Determine the [X, Y] coordinate at the center of the cell enclosing the given text.  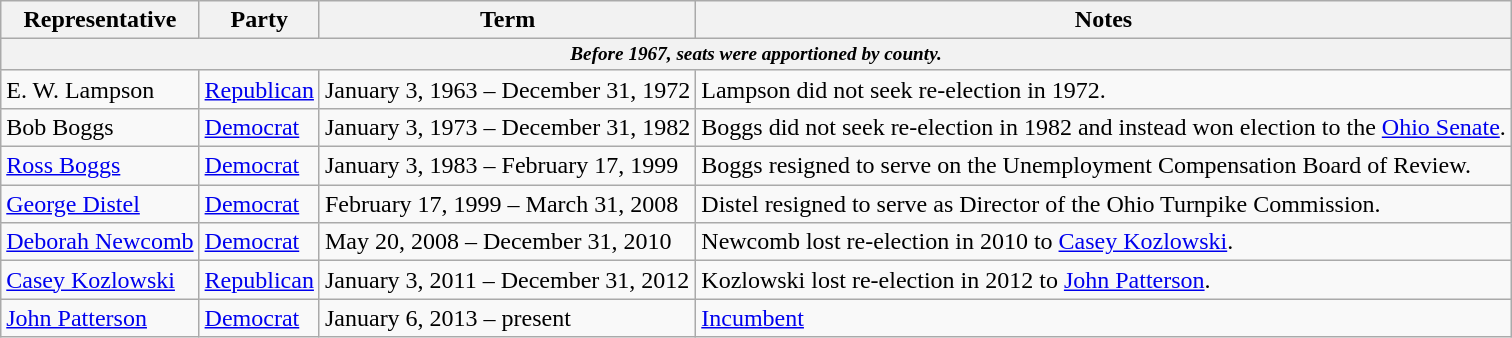
Bob Boggs [100, 128]
John Patterson [100, 318]
George Distel [100, 204]
Casey Kozlowski [100, 280]
Ross Boggs [100, 166]
Boggs resigned to serve on the Unemployment Compensation Board of Review. [1104, 166]
January 3, 1973 – December 31, 1982 [507, 128]
Newcomb lost re-election in 2010 to Casey Kozlowski. [1104, 242]
Deborah Newcomb [100, 242]
E. W. Lampson [100, 89]
January 3, 1963 – December 31, 1972 [507, 89]
January 6, 2013 – present [507, 318]
Party [259, 20]
May 20, 2008 – December 31, 2010 [507, 242]
February 17, 1999 – March 31, 2008 [507, 204]
Incumbent [1104, 318]
Lampson did not seek re-election in 1972. [1104, 89]
Before 1967, seats were apportioned by county. [756, 55]
January 3, 2011 – December 31, 2012 [507, 280]
Term [507, 20]
January 3, 1983 – February 17, 1999 [507, 166]
Representative [100, 20]
Distel resigned to serve as Director of the Ohio Turnpike Commission. [1104, 204]
Boggs did not seek re-election in 1982 and instead won election to the Ohio Senate. [1104, 128]
Notes [1104, 20]
Kozlowski lost re-election in 2012 to John Patterson. [1104, 280]
